From the cell containing the given text, extract its center point as [x, y] coordinate. 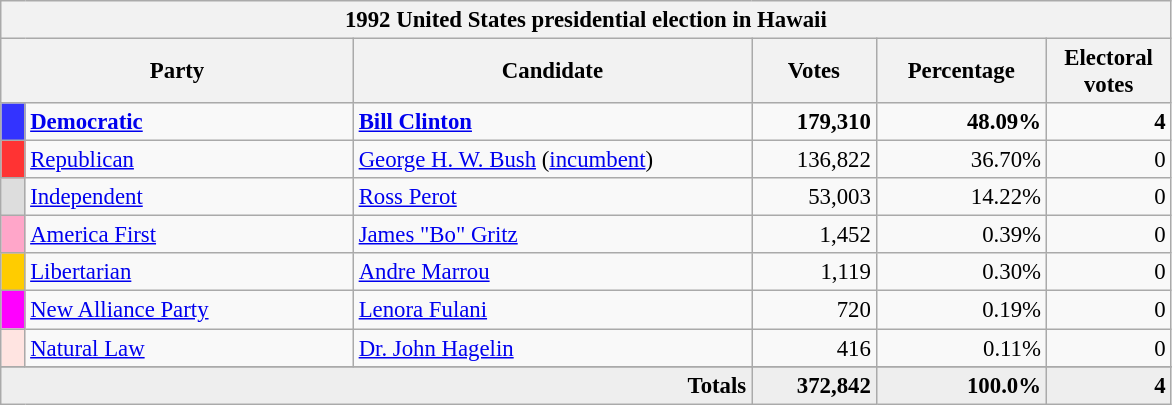
Libertarian [189, 273]
372,842 [814, 385]
416 [814, 348]
George H. W. Bush (incumbent) [552, 160]
48.09% [961, 122]
Bill Clinton [552, 122]
1,119 [814, 273]
Electoral votes [1108, 72]
36.70% [961, 160]
136,822 [814, 160]
1,452 [814, 235]
Dr. John Hagelin [552, 348]
Candidate [552, 72]
Percentage [961, 72]
Ross Perot [552, 197]
Votes [814, 72]
53,003 [814, 197]
New Alliance Party [189, 310]
Democratic [189, 122]
America First [189, 235]
1992 United States presidential election in Hawaii [586, 20]
Totals [376, 385]
James "Bo" Gritz [552, 235]
0.11% [961, 348]
0.30% [961, 273]
179,310 [814, 122]
Republican [189, 160]
Independent [189, 197]
14.22% [961, 197]
Lenora Fulani [552, 310]
Party [178, 72]
100.0% [961, 385]
Natural Law [189, 348]
0.19% [961, 310]
0.39% [961, 235]
Andre Marrou [552, 273]
720 [814, 310]
